Search for the cell housing the specified text and yield its [x, y] center coordinate. 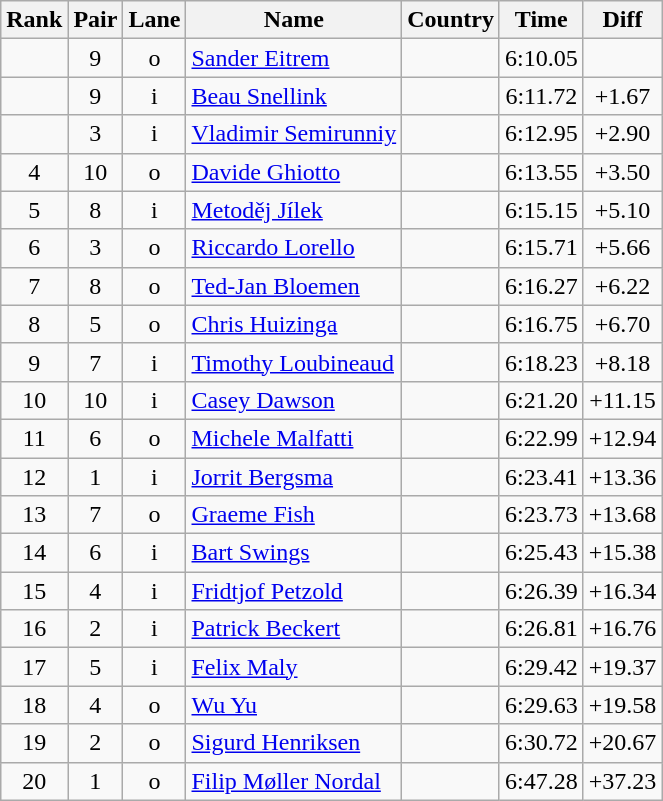
+13.68 [622, 515]
Lane [154, 20]
Diff [622, 20]
Rank [34, 20]
+12.94 [622, 438]
Metoděj Jílek [294, 210]
6:15.15 [541, 210]
6:13.55 [541, 172]
Wu Yu [294, 705]
Jorrit Bergsma [294, 477]
+13.36 [622, 477]
+1.67 [622, 96]
Filip Møller Nordal [294, 781]
Graeme Fish [294, 515]
Riccardo Lorello [294, 248]
6:23.41 [541, 477]
18 [34, 705]
14 [34, 553]
+8.18 [622, 362]
+16.34 [622, 591]
6:22.99 [541, 438]
6:16.75 [541, 324]
+16.76 [622, 629]
+5.66 [622, 248]
6:15.71 [541, 248]
Fridtjof Petzold [294, 591]
Beau Snellink [294, 96]
6:10.05 [541, 58]
Vladimir Semirunniy [294, 134]
+19.58 [622, 705]
+6.70 [622, 324]
Name [294, 20]
20 [34, 781]
Michele Malfatti [294, 438]
19 [34, 743]
+20.67 [622, 743]
+6.22 [622, 286]
Casey Dawson [294, 400]
Felix Maly [294, 667]
+15.38 [622, 553]
+2.90 [622, 134]
11 [34, 438]
12 [34, 477]
6:12.95 [541, 134]
17 [34, 667]
+11.15 [622, 400]
6:16.27 [541, 286]
+19.37 [622, 667]
6:47.28 [541, 781]
+37.23 [622, 781]
Chris Huizinga [294, 324]
Davide Ghiotto [294, 172]
6:29.42 [541, 667]
+3.50 [622, 172]
Patrick Beckert [294, 629]
Sander Eitrem [294, 58]
Sigurd Henriksen [294, 743]
6:18.23 [541, 362]
6:26.81 [541, 629]
6:11.72 [541, 96]
Pair [96, 20]
Bart Swings [294, 553]
Time [541, 20]
6:25.43 [541, 553]
6:30.72 [541, 743]
Timothy Loubineaud [294, 362]
13 [34, 515]
Ted-Jan Bloemen [294, 286]
6:21.20 [541, 400]
Country [451, 20]
6:29.63 [541, 705]
+5.10 [622, 210]
6:23.73 [541, 515]
15 [34, 591]
6:26.39 [541, 591]
16 [34, 629]
